Determine the [x, y] coordinate at the center of the cell enclosing the given text.  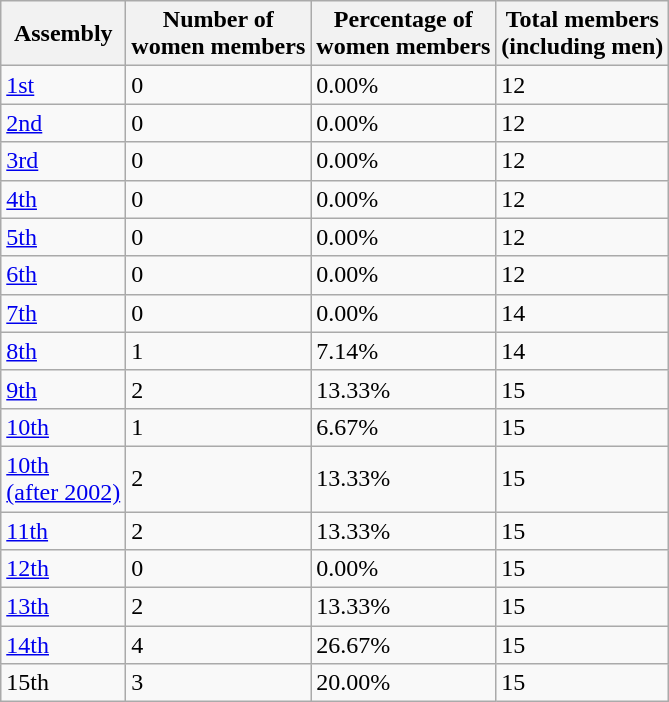
8th [64, 351]
7.14% [404, 351]
3 [218, 683]
13th [64, 607]
9th [64, 389]
Assembly [64, 34]
Number ofwomen members [218, 34]
14th [64, 645]
5th [64, 237]
26.67% [404, 645]
Percentage ofwomen members [404, 34]
1st [64, 85]
11th [64, 531]
10th(after 2002) [64, 478]
Total members(including men) [582, 34]
20.00% [404, 683]
12th [64, 569]
10th [64, 427]
6.67% [404, 427]
4 [218, 645]
6th [64, 275]
3rd [64, 161]
7th [64, 313]
4th [64, 199]
15th [64, 683]
2nd [64, 123]
